Output the (X, Y) coordinate of the center of the cell containing the given text.  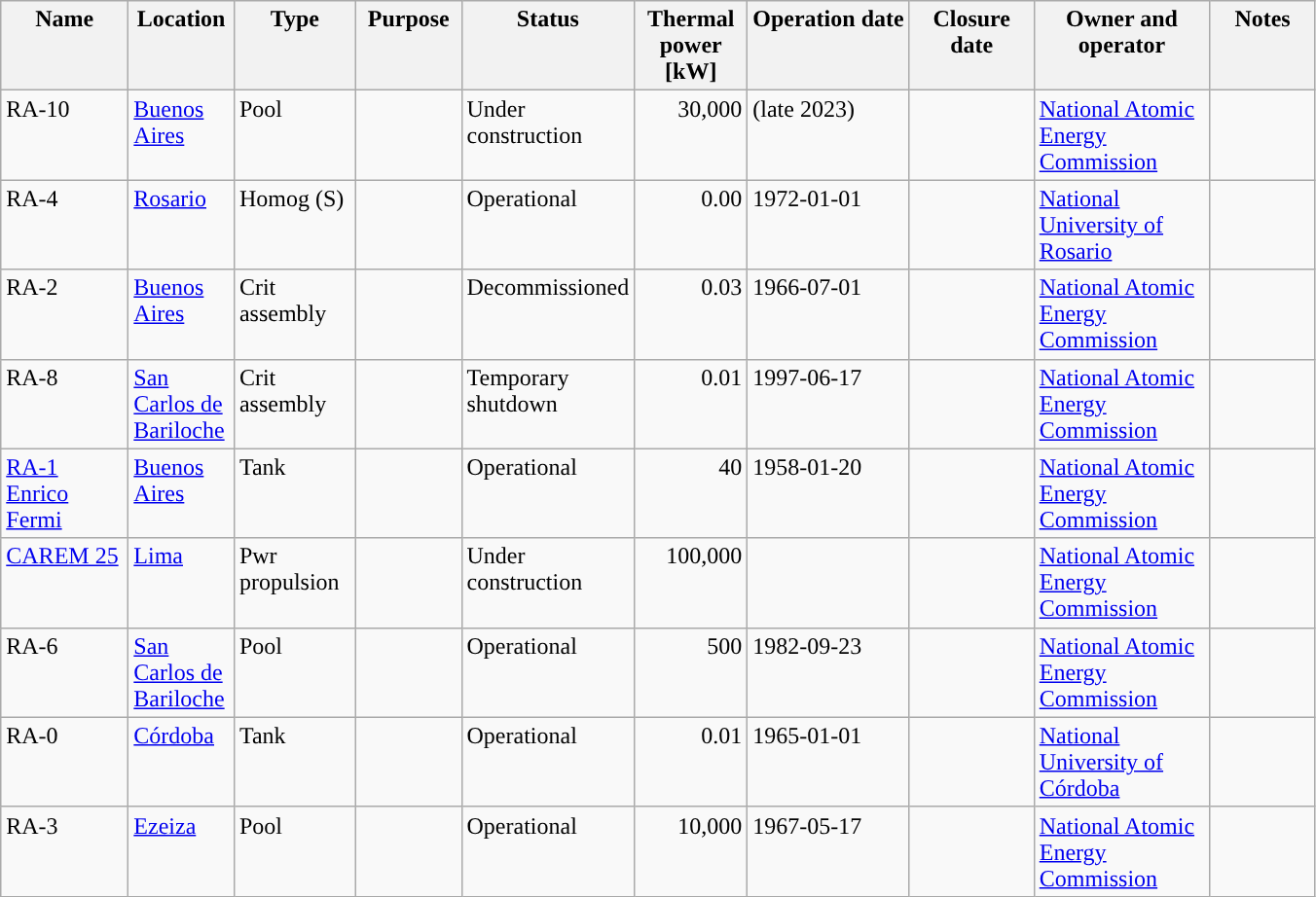
Purpose (409, 46)
Rosario (181, 225)
CAREM 25 (64, 583)
1982-09-23 (828, 672)
1965-01-01 (828, 762)
0.00 (691, 225)
National University of Rosario (1121, 225)
1966-07-01 (828, 314)
Córdoba (181, 762)
100,000 (691, 583)
Closure date (971, 46)
Decommissioned (548, 314)
30,000 (691, 135)
Type (294, 46)
1997-06-17 (828, 404)
Notes (1263, 46)
10,000 (691, 851)
1967-05-17 (828, 851)
Operation date (828, 46)
1958-01-20 (828, 493)
Pwr propulsion (294, 583)
Ezeiza (181, 851)
Name (64, 46)
Temporary shutdown (548, 404)
Thermal power [kW] (691, 46)
RA-4 (64, 225)
RA-6 (64, 672)
RA-3 (64, 851)
1972-01-01 (828, 225)
Status (548, 46)
Homog (S) (294, 225)
National University of Córdoba (1121, 762)
Location (181, 46)
500 (691, 672)
RA-2 (64, 314)
Lima (181, 583)
(late 2023) (828, 135)
40 (691, 493)
RA-10 (64, 135)
Owner and operator (1121, 46)
RA-0 (64, 762)
0.03 (691, 314)
RA-8 (64, 404)
RA-1 Enrico Fermi (64, 493)
